Pinpoint the cell where the given text exists, returning its [x, y] midpoint coordinate. 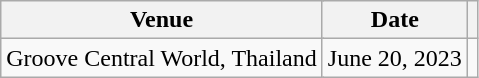
June 20, 2023 [394, 58]
Groove Central World, Thailand [162, 58]
Date [394, 20]
Venue [162, 20]
